Provide the (X, Y) coordinate of the cell's center where the given text is located.  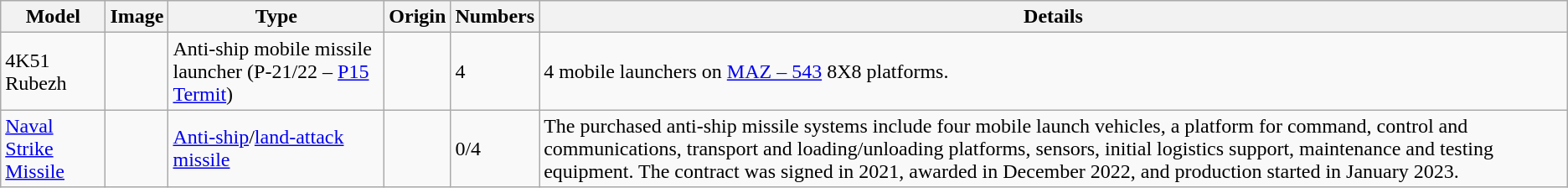
0/4 (495, 149)
Anti-ship/land-attack missile (276, 149)
Image (137, 17)
Naval Strike Missile (54, 149)
Details (1054, 17)
Anti-ship mobile missile launcher (P-21/22 – P15 Termit) (276, 71)
4 (495, 71)
Model (54, 17)
4K51 Rubezh (54, 71)
4 mobile launchers on MAZ – 543 8X8 platforms. (1054, 71)
Origin (417, 17)
Numbers (495, 17)
Type (276, 17)
